Scan for the cell matching the given text and deliver its (x, y) coordinate at center. 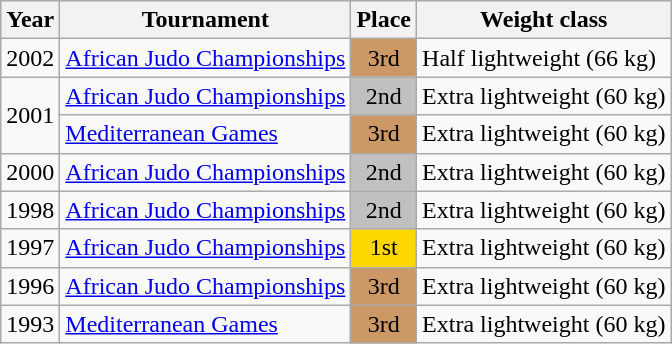
Year (30, 20)
2002 (30, 58)
1993 (30, 324)
Weight class (544, 20)
1996 (30, 286)
2000 (30, 172)
2001 (30, 115)
1st (384, 248)
Tournament (206, 20)
Place (384, 20)
1998 (30, 210)
Half lightweight (66 kg) (544, 58)
1997 (30, 248)
